Scan for the cell matching the given text and deliver its [X, Y] coordinate at center. 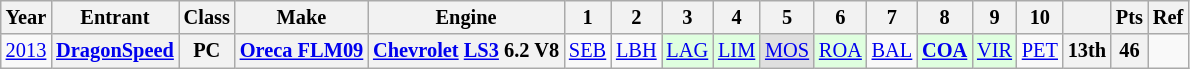
LBH [636, 51]
ROA [840, 51]
LAG [688, 51]
1 [588, 17]
5 [787, 17]
BAL [892, 51]
Make [302, 17]
4 [736, 17]
Pts [1130, 17]
13th [1087, 51]
8 [944, 17]
LIM [736, 51]
7 [892, 17]
6 [840, 17]
2013 [26, 51]
Entrant [115, 17]
3 [688, 17]
Engine [466, 17]
MOS [787, 51]
SEB [588, 51]
Chevrolet LS3 6.2 V8 [466, 51]
2 [636, 17]
46 [1130, 51]
Class [207, 17]
VIR [994, 51]
DragonSpeed [115, 51]
10 [1040, 17]
Ref [1168, 17]
Oreca FLM09 [302, 51]
9 [994, 17]
PC [207, 51]
PET [1040, 51]
Year [26, 17]
COA [944, 51]
